Output the (X, Y) coordinate of the center of the cell containing the given text.  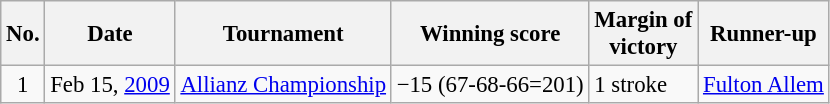
Allianz Championship (283, 85)
No. (23, 34)
Winning score (490, 34)
Feb 15, 2009 (110, 85)
Tournament (283, 34)
Fulton Allem (764, 85)
Date (110, 34)
Margin ofvictory (644, 34)
1 stroke (644, 85)
1 (23, 85)
Runner-up (764, 34)
−15 (67-68-66=201) (490, 85)
